Determine the (x, y) coordinate at the center of the cell enclosing the given text.  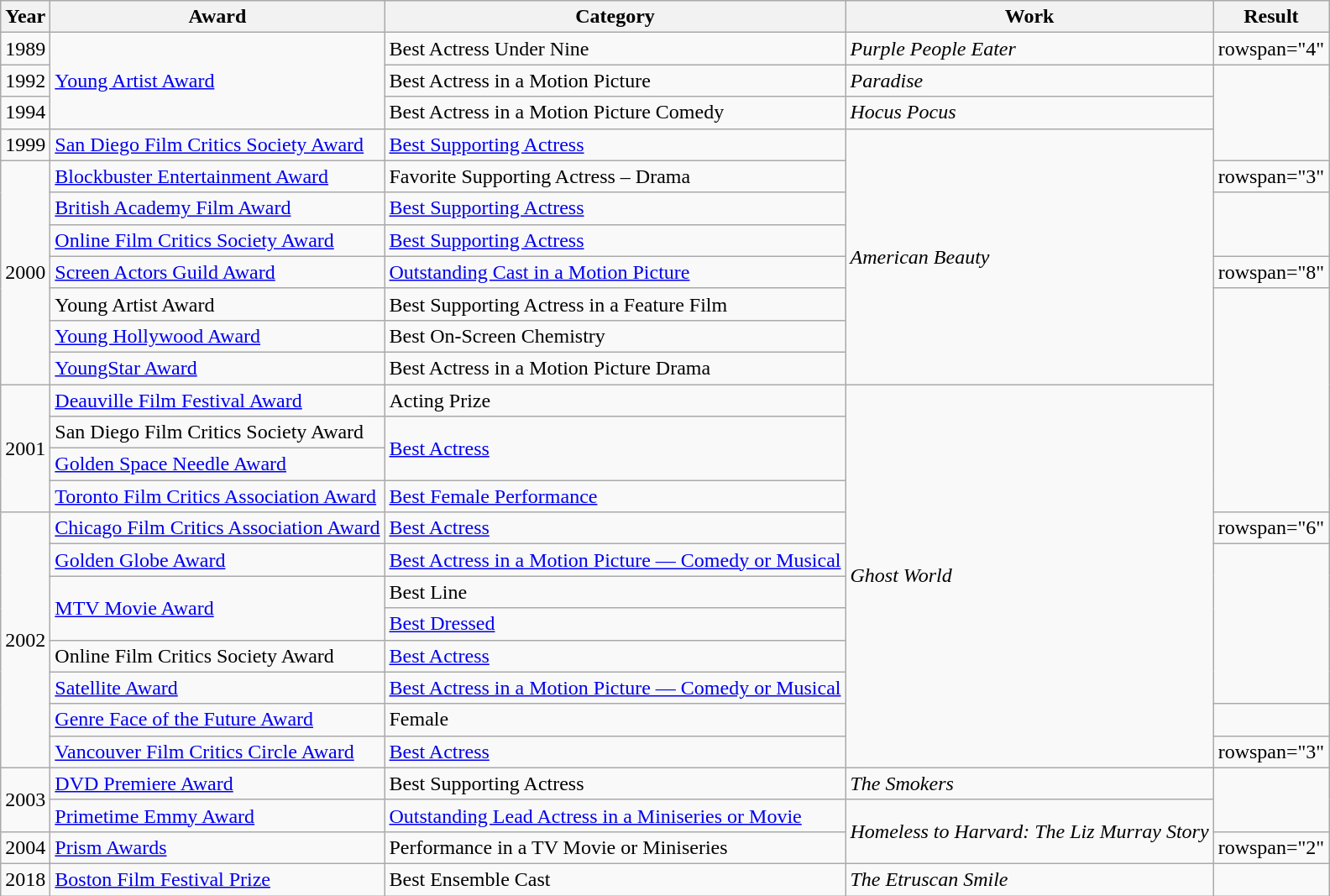
Best Female Performance (615, 496)
Outstanding Lead Actress in a Miniseries or Movie (615, 815)
rowspan="4" (1271, 49)
Paradise (1029, 81)
Best Line (615, 592)
1992 (25, 81)
Performance in a TV Movie or Miniseries (615, 847)
Chicago Film Critics Association Award (217, 528)
Prism Awards (217, 847)
Best On-Screen Chemistry (615, 336)
1999 (25, 144)
Year (25, 17)
MTV Movie Award (217, 608)
2004 (25, 847)
1994 (25, 113)
Young Hollywood Award (217, 336)
British Academy Film Award (217, 208)
Best Supporting Actress in a Feature Film (615, 304)
Best Actress Under Nine (615, 49)
Boston Film Festival Prize (217, 879)
Category (615, 17)
rowspan="8" (1271, 272)
Female (615, 720)
Best Dressed (615, 624)
Genre Face of the Future Award (217, 720)
Work (1029, 17)
Toronto Film Critics Association Award (217, 496)
1989 (25, 49)
Vancouver Film Critics Circle Award (217, 752)
Award (217, 17)
2018 (25, 879)
Homeless to Harvard: The Liz Murray Story (1029, 831)
Deauville Film Festival Award (217, 401)
2002 (25, 640)
Primetime Emmy Award (217, 815)
The Etruscan Smile (1029, 879)
DVD Premiere Award (217, 783)
Best Actress in a Motion Picture Drama (615, 368)
American Beauty (1029, 256)
2003 (25, 799)
Result (1271, 17)
Best Ensemble Cast (615, 879)
Purple People Eater (1029, 49)
rowspan="2" (1271, 847)
rowspan="6" (1271, 528)
2000 (25, 272)
Acting Prize (615, 401)
The Smokers (1029, 783)
Outstanding Cast in a Motion Picture (615, 272)
Ghost World (1029, 576)
Hocus Pocus (1029, 113)
Blockbuster Entertainment Award (217, 176)
Golden Space Needle Award (217, 464)
Screen Actors Guild Award (217, 272)
Best Actress in a Motion Picture Comedy (615, 113)
2001 (25, 448)
Satellite Award (217, 688)
Golden Globe Award (217, 560)
YoungStar Award (217, 368)
Favorite Supporting Actress – Drama (615, 176)
Best Actress in a Motion Picture (615, 81)
